Scan for the cell matching the given text and deliver its (x, y) coordinate at center. 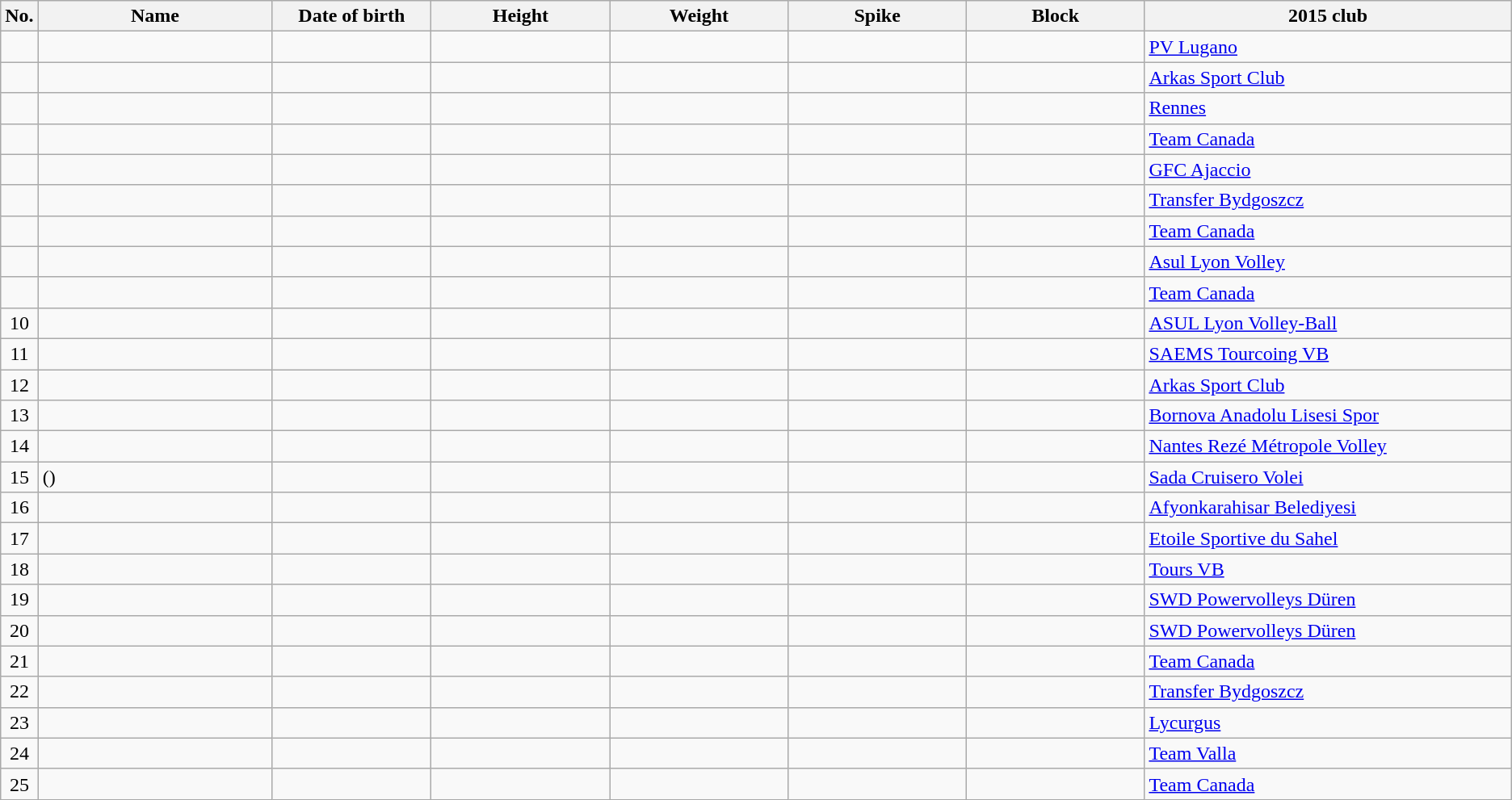
PV Lugano (1328, 47)
2015 club (1328, 16)
No. (19, 16)
Name (155, 16)
Weight (699, 16)
17 (19, 538)
Date of birth (352, 16)
12 (19, 385)
10 (19, 323)
Sada Cruisero Volei (1328, 477)
ASUL Lyon Volley-Ball (1328, 323)
Etoile Sportive du Sahel (1328, 538)
25 (19, 784)
23 (19, 723)
GFC Ajaccio (1328, 170)
16 (19, 508)
Spike (877, 16)
Asul Lyon Volley (1328, 262)
21 (19, 661)
Rennes (1328, 108)
24 (19, 753)
Lycurgus (1328, 723)
Team Valla (1328, 753)
11 (19, 354)
22 (19, 692)
18 (19, 569)
15 (19, 477)
Block (1055, 16)
Tours VB (1328, 569)
() (155, 477)
Afyonkarahisar Belediyesi (1328, 508)
SAEMS Tourcoing VB (1328, 354)
Height (520, 16)
Bornova Anadolu Lisesi Spor (1328, 416)
14 (19, 446)
20 (19, 630)
13 (19, 416)
19 (19, 600)
Nantes Rezé Métropole Volley (1328, 446)
